Detect which cell encompasses the target text, then output its [X, Y] center coordinate. 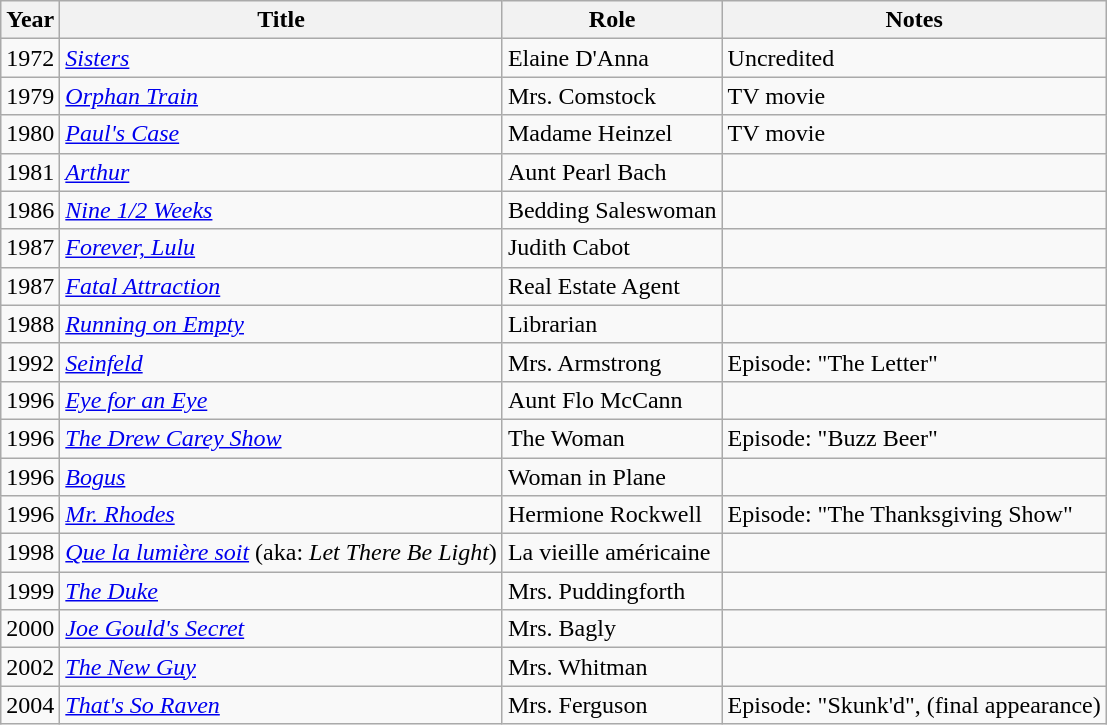
2004 [30, 705]
The Drew Carey Show [282, 438]
La vieille américaine [612, 553]
Fatal Attraction [282, 286]
Woman in Plane [612, 477]
The Woman [612, 438]
1988 [30, 324]
Paul's Case [282, 134]
Mrs. Armstrong [612, 362]
Librarian [612, 324]
Hermione Rockwell [612, 515]
Forever, Lulu [282, 248]
Orphan Train [282, 96]
Seinfeld [282, 362]
1986 [30, 210]
1979 [30, 96]
Sisters [282, 58]
Episode: "Buzz Beer" [914, 438]
Aunt Pearl Bach [612, 172]
Episode: "The Letter" [914, 362]
1998 [30, 553]
Elaine D'Anna [612, 58]
The New Guy [282, 667]
Arthur [282, 172]
Bedding Saleswoman [612, 210]
1980 [30, 134]
1992 [30, 362]
Year [30, 20]
The Duke [282, 591]
Title [282, 20]
1999 [30, 591]
Madame Heinzel [612, 134]
Episode: "The Thanksgiving Show" [914, 515]
1972 [30, 58]
Real Estate Agent [612, 286]
Mrs. Ferguson [612, 705]
1981 [30, 172]
Aunt Flo McCann [612, 400]
Mrs. Bagly [612, 629]
Uncredited [914, 58]
Mrs. Comstock [612, 96]
Bogus [282, 477]
Nine 1/2 Weeks [282, 210]
Mrs. Puddingforth [612, 591]
Notes [914, 20]
Mr. Rhodes [282, 515]
Joe Gould's Secret [282, 629]
Running on Empty [282, 324]
Judith Cabot [612, 248]
That's So Raven [282, 705]
Episode: "Skunk'd", (final appearance) [914, 705]
Eye for an Eye [282, 400]
Mrs. Whitman [612, 667]
2002 [30, 667]
Que la lumière soit (aka: Let There Be Light) [282, 553]
Role [612, 20]
2000 [30, 629]
